For the text-containing cell, return its midpoint in (x, y) coordinate format. 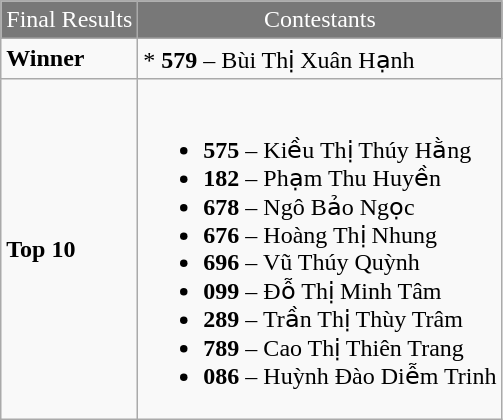
Top 10 (70, 248)
* 579 – Bùi Thị Xuân Hạnh (320, 59)
Final Results (70, 20)
Winner (70, 59)
Contestants (320, 20)
